From the cell containing the given text, extract its center point as (x, y) coordinate. 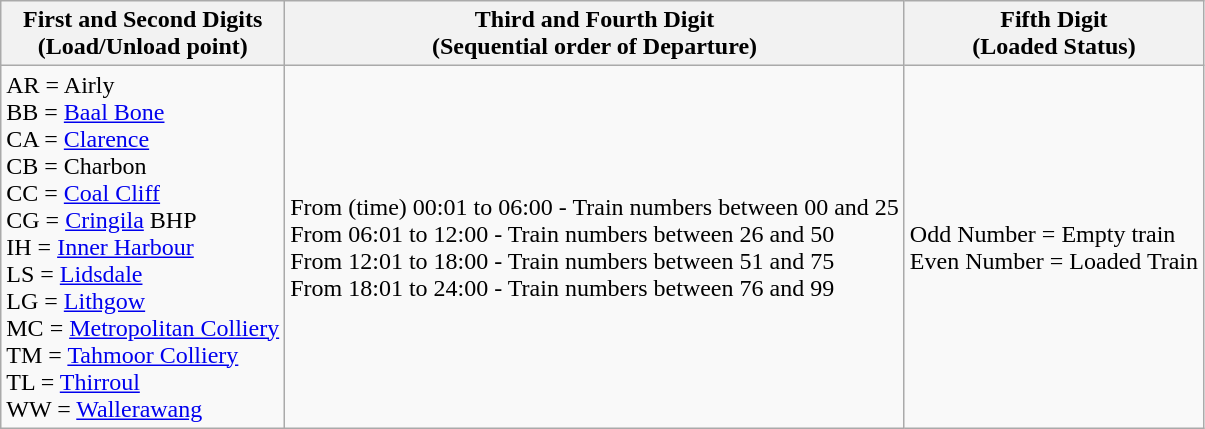
Third and Fourth Digit(Sequential order of Departure) (595, 34)
First and Second Digits(Load/Unload point) (143, 34)
Fifth Digit(Loaded Status) (1054, 34)
Odd Number = Empty trainEven Number = Loaded Train (1054, 247)
